Capture the cell that displays the provided text and extract its [x, y] central coordinate. 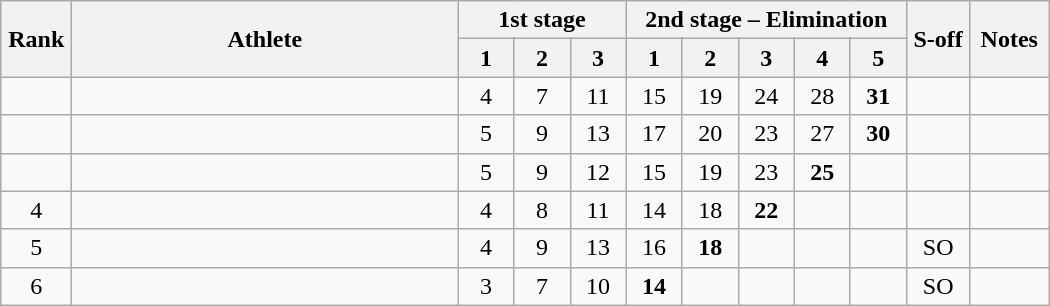
S-off [938, 39]
30 [878, 134]
8 [542, 210]
22 [766, 210]
10 [598, 286]
28 [822, 96]
2nd stage – Elimination [766, 20]
17 [654, 134]
Notes [1010, 39]
1st stage [542, 20]
27 [822, 134]
20 [710, 134]
31 [878, 96]
12 [598, 172]
16 [654, 248]
24 [766, 96]
Rank [36, 39]
25 [822, 172]
Athlete [265, 39]
6 [36, 286]
